Determine the (x, y) coordinate at the center of the cell enclosing the given text.  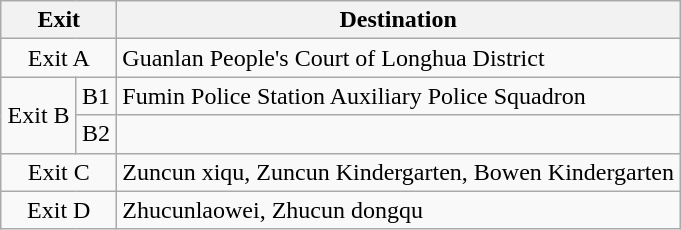
Fumin Police Station Auxiliary Police Squadron (398, 96)
Guanlan People's Court of Longhua District (398, 58)
Zuncun xiqu, Zuncun Kindergarten, Bowen Kindergarten (398, 172)
B1 (96, 96)
Exit C (59, 172)
Destination (398, 20)
Exit A (59, 58)
B2 (96, 134)
Zhucunlaowei, Zhucun dongqu (398, 210)
Exit D (59, 210)
Exit B (39, 115)
Exit (59, 20)
